Detect which cell encompasses the target text, then output its (x, y) center coordinate. 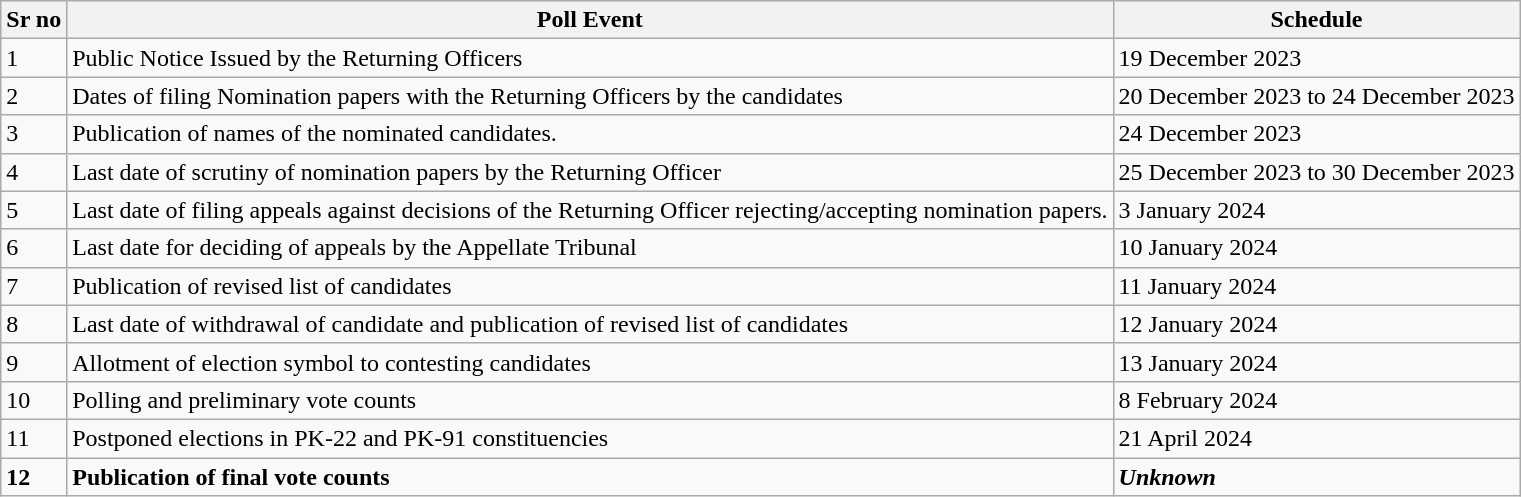
Sr no (34, 20)
Publication of revised list of candidates (590, 286)
11 January 2024 (1316, 286)
25 December 2023 to 30 December 2023 (1316, 172)
5 (34, 210)
Allotment of election symbol to contesting candidates (590, 362)
3 January 2024 (1316, 210)
Poll Event (590, 20)
8 (34, 324)
Public Notice Issued by the Returning Officers (590, 58)
Schedule (1316, 20)
13 January 2024 (1316, 362)
Dates of filing Nomination papers with the Returning Officers by the candidates (590, 96)
8 February 2024 (1316, 400)
7 (34, 286)
19 December 2023 (1316, 58)
Unknown (1316, 477)
24 December 2023 (1316, 134)
12 January 2024 (1316, 324)
20 December 2023 to 24 December 2023 (1316, 96)
Publication of names of the nominated candidates. (590, 134)
9 (34, 362)
Last date of withdrawal of candidate and publication of revised list of candidates (590, 324)
Last date of filing appeals against decisions of the Returning Officer rejecting/accepting nomination papers. (590, 210)
6 (34, 248)
Last date for deciding of appeals by the Appellate Tribunal (590, 248)
10 (34, 400)
21 April 2024 (1316, 438)
4 (34, 172)
12 (34, 477)
Postponed elections in PK-22 and PK-91 constituencies (590, 438)
3 (34, 134)
Publication of final vote counts (590, 477)
10 January 2024 (1316, 248)
Polling and preliminary vote counts (590, 400)
Last date of scrutiny of nomination papers by the Returning Officer (590, 172)
11 (34, 438)
2 (34, 96)
1 (34, 58)
